Extract the [x, y] coordinate from the center of the cell holding the provided text.  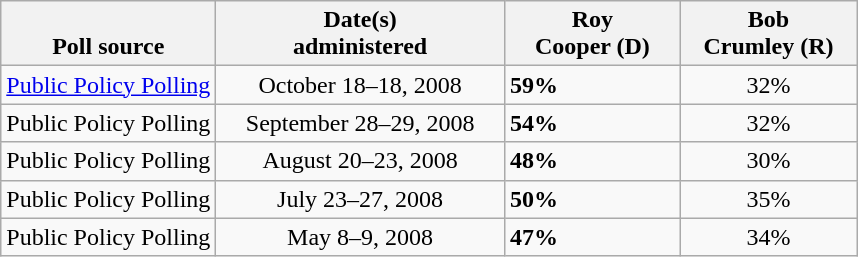
59% [592, 85]
BobCrumley (R) [768, 34]
30% [768, 161]
34% [768, 237]
Poll source [108, 34]
50% [592, 199]
August 20–23, 2008 [360, 161]
RoyCooper (D) [592, 34]
48% [592, 161]
35% [768, 199]
May 8–9, 2008 [360, 237]
October 18–18, 2008 [360, 85]
September 28–29, 2008 [360, 123]
47% [592, 237]
54% [592, 123]
July 23–27, 2008 [360, 199]
Date(s)administered [360, 34]
